Scan for the cell matching the given text and deliver its (X, Y) coordinate at center. 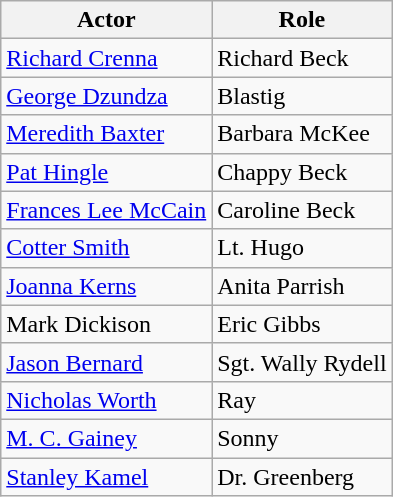
Stanley Kamel (106, 477)
Frances Lee McCain (106, 210)
Eric Gibbs (302, 324)
Richard Beck (302, 58)
Lt. Hugo (302, 248)
Nicholas Worth (106, 400)
Sgt. Wally Rydell (302, 362)
Meredith Baxter (106, 134)
Blastig (302, 96)
Jason Bernard (106, 362)
George Dzundza (106, 96)
Actor (106, 20)
Richard Crenna (106, 58)
Anita Parrish (302, 286)
M. C. Gainey (106, 438)
Pat Hingle (106, 172)
Joanna Kerns (106, 286)
Chappy Beck (302, 172)
Role (302, 20)
Mark Dickison (106, 324)
Caroline Beck (302, 210)
Cotter Smith (106, 248)
Ray (302, 400)
Barbara McKee (302, 134)
Dr. Greenberg (302, 477)
Sonny (302, 438)
